Pinpoint the cell where the given text exists, returning its (x, y) midpoint coordinate. 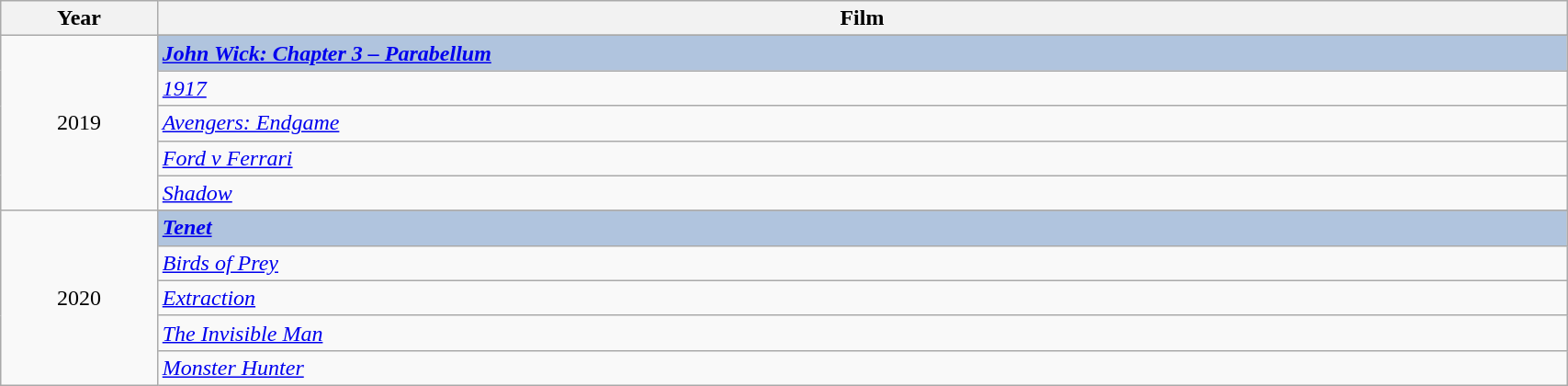
Tenet (862, 228)
1917 (862, 88)
Monster Hunter (862, 368)
Extraction (862, 298)
Film (862, 18)
Birds of Prey (862, 263)
John Wick: Chapter 3 – Parabellum (862, 53)
2020 (79, 298)
Year (79, 18)
Shadow (862, 193)
The Invisible Man (862, 333)
Avengers: Endgame (862, 123)
Ford v Ferrari (862, 158)
2019 (79, 123)
